For the text-containing cell, return its midpoint in (X, Y) coordinate format. 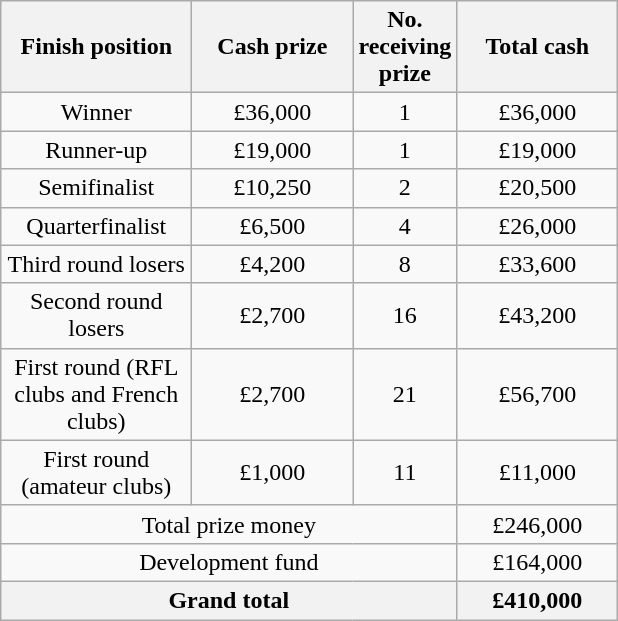
Cash prize (272, 47)
£43,200 (538, 316)
Finish position (96, 47)
No. receiving prize (405, 47)
Semifinalist (96, 188)
Quarterfinalist (96, 226)
Third round losers (96, 264)
£56,700 (538, 394)
16 (405, 316)
4 (405, 226)
£246,000 (538, 524)
£33,600 (538, 264)
£10,250 (272, 188)
£410,000 (538, 600)
Winner (96, 112)
£20,500 (538, 188)
Development fund (229, 562)
£11,000 (538, 472)
2 (405, 188)
£26,000 (538, 226)
Total cash (538, 47)
£164,000 (538, 562)
21 (405, 394)
11 (405, 472)
8 (405, 264)
Total prize money (229, 524)
£1,000 (272, 472)
Second round losers (96, 316)
Runner-up (96, 150)
First round (amateur clubs) (96, 472)
Grand total (229, 600)
£6,500 (272, 226)
£4,200 (272, 264)
First round (RFL clubs and French clubs) (96, 394)
